Detect which cell encompasses the target text, then output its [X, Y] center coordinate. 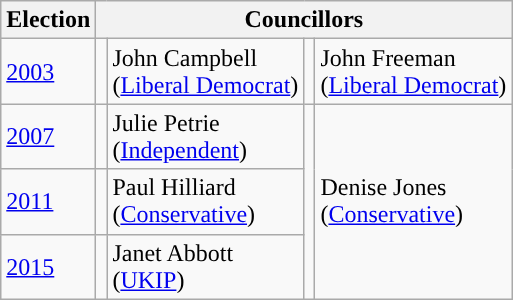
John Campbell(Liberal Democrat) [206, 72]
Julie Petrie(Independent) [206, 136]
2003 [48, 72]
John Freeman(Liberal Democrat) [414, 72]
Paul Hilliard(Conservative) [206, 202]
2015 [48, 266]
Councillors [304, 20]
2011 [48, 202]
Janet Abbott(UKIP) [206, 266]
Denise Jones(Conservative) [414, 202]
2007 [48, 136]
Election [48, 20]
